For the text-containing cell, return its midpoint in [x, y] coordinate format. 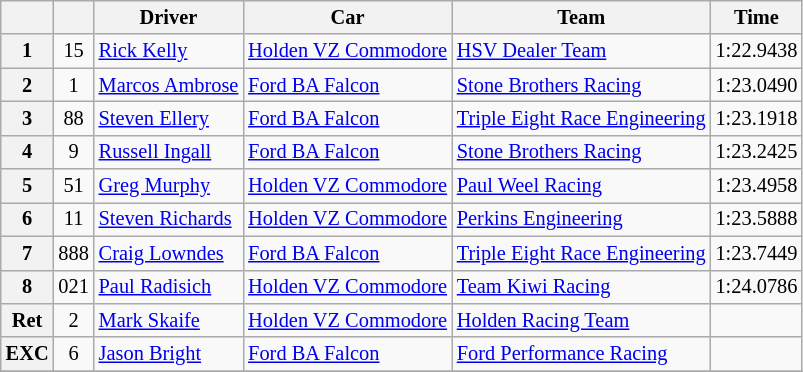
Perkins Engineering [582, 219]
1:23.5888 [757, 219]
Driver [169, 17]
Craig Lowndes [169, 253]
Russell Ingall [169, 152]
1:23.0490 [757, 85]
Greg Murphy [169, 186]
Marcos Ambrose [169, 85]
8 [28, 287]
Ret [28, 320]
Mark Skaife [169, 320]
Steven Ellery [169, 118]
51 [73, 186]
Time [757, 17]
88 [73, 118]
Rick Kelly [169, 51]
15 [73, 51]
1:23.2425 [757, 152]
888 [73, 253]
4 [28, 152]
EXC [28, 354]
5 [28, 186]
Paul Radisich [169, 287]
Steven Richards [169, 219]
Team [582, 17]
Team Kiwi Racing [582, 287]
1:24.0786 [757, 287]
HSV Dealer Team [582, 51]
021 [73, 287]
Paul Weel Racing [582, 186]
7 [28, 253]
3 [28, 118]
Car [348, 17]
1:22.9438 [757, 51]
Holden Racing Team [582, 320]
Jason Bright [169, 354]
11 [73, 219]
Ford Performance Racing [582, 354]
1:23.1918 [757, 118]
1:23.7449 [757, 253]
9 [73, 152]
1:23.4958 [757, 186]
